Scan for the cell matching the given text and deliver its [x, y] coordinate at center. 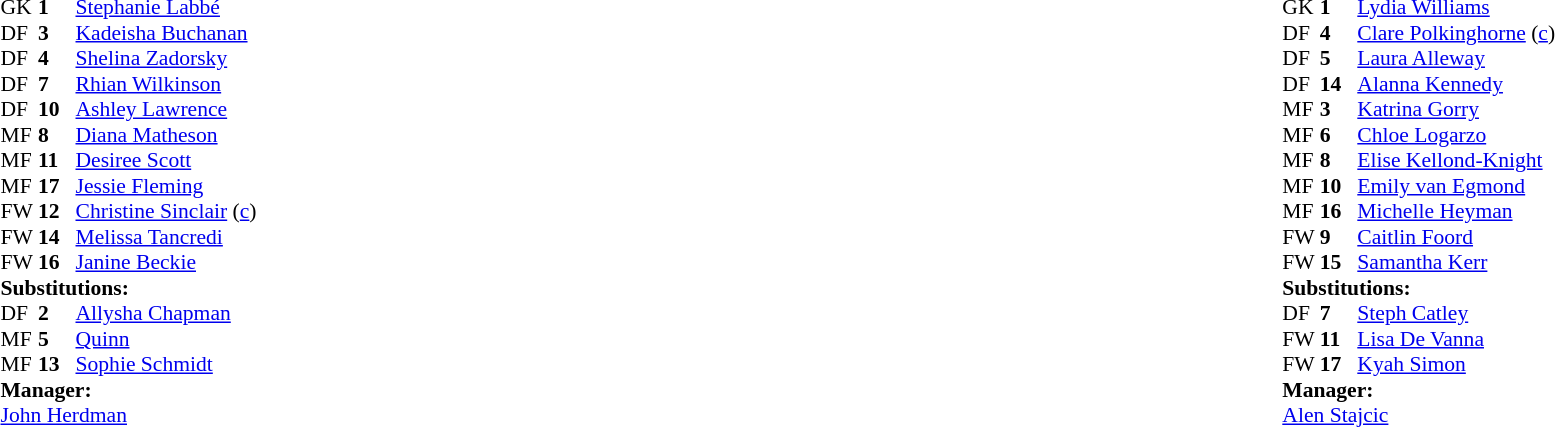
Lisa De Vanna [1456, 339]
Shelina Zadorsky [166, 59]
13 [57, 365]
Melissa Tancredi [166, 237]
Christine Sinclair (c) [166, 211]
Allysha Chapman [166, 313]
Desiree Scott [166, 161]
Chloe Logarzo [1456, 135]
Alanna Kennedy [1456, 84]
Ashley Lawrence [166, 109]
Janine Beckie [166, 263]
12 [57, 211]
Katrina Gorry [1456, 109]
Rhian Wilkinson [166, 84]
15 [1339, 263]
Steph Catley [1456, 313]
Jessie Fleming [166, 186]
Diana Matheson [166, 135]
Clare Polkinghorne (c) [1456, 33]
Kadeisha Buchanan [166, 33]
Caitlin Foord [1456, 237]
6 [1339, 135]
Laura Alleway [1456, 59]
2 [57, 313]
Emily van Egmond [1456, 186]
Samantha Kerr [1456, 263]
Sophie Schmidt [166, 365]
Michelle Heyman [1456, 211]
Kyah Simon [1456, 365]
9 [1339, 237]
Quinn [166, 339]
Elise Kellond-Knight [1456, 161]
